Identify which cell holds the provided text, then report its [X, Y] central coordinate. 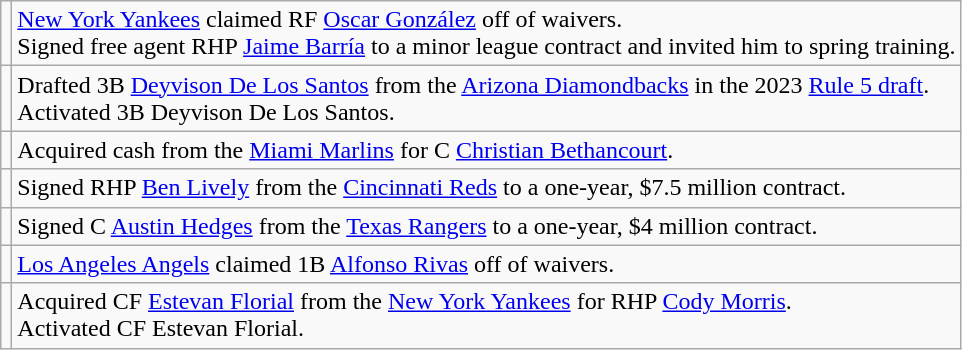
Acquired cash from the Miami Marlins for C Christian Bethancourt. [486, 150]
Drafted 3B Deyvison De Los Santos from the Arizona Diamondbacks in the 2023 Rule 5 draft.Activated 3B Deyvison De Los Santos. [486, 98]
Acquired CF Estevan Florial from the New York Yankees for RHP Cody Morris.Activated CF Estevan Florial. [486, 316]
Signed RHP Ben Lively from the Cincinnati Reds to a one-year, $7.5 million contract. [486, 188]
Signed C Austin Hedges from the Texas Rangers to a one-year, $4 million contract. [486, 226]
Los Angeles Angels claimed 1B Alfonso Rivas off of waivers. [486, 264]
